Provide the [X, Y] coordinate of the cell's center where the given text is located.  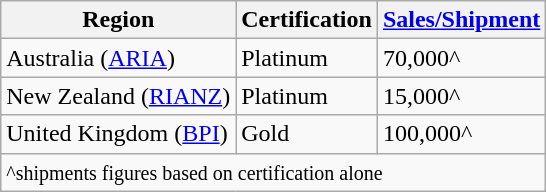
Certification [307, 20]
70,000^ [461, 58]
Sales/Shipment [461, 20]
New Zealand (RIANZ) [118, 96]
^shipments figures based on certification alone [274, 172]
Region [118, 20]
100,000^ [461, 134]
Gold [307, 134]
United Kingdom (BPI) [118, 134]
15,000^ [461, 96]
Australia (ARIA) [118, 58]
